Return (x, y) of the center of cell containing provided text 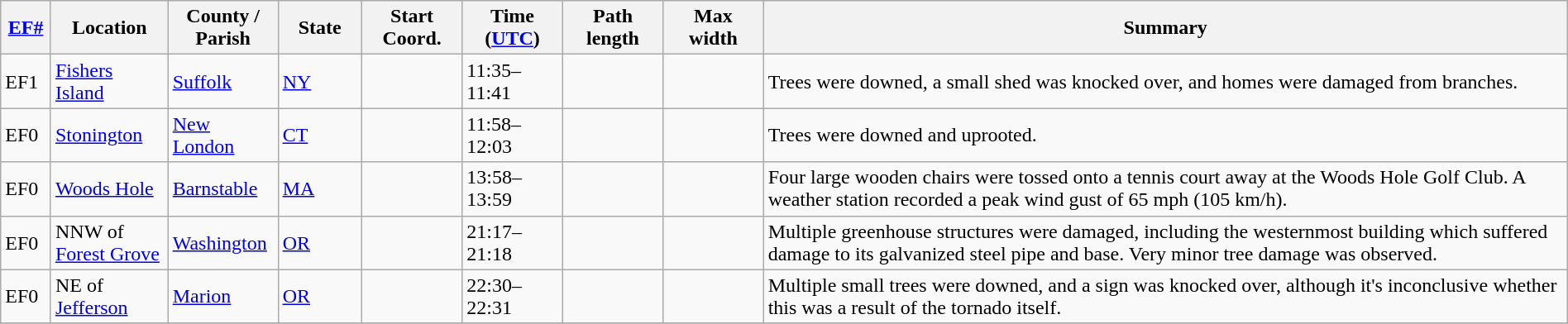
Summary (1165, 28)
Barnstable (223, 188)
Time (UTC) (513, 28)
Washington (223, 243)
MA (319, 188)
Location (109, 28)
Trees were downed, a small shed was knocked over, and homes were damaged from branches. (1165, 81)
NY (319, 81)
Multiple small trees were downed, and a sign was knocked over, although it's inconclusive whether this was a result of the tornado itself. (1165, 296)
13:58–13:59 (513, 188)
NNW of Forest Grove (109, 243)
Start Coord. (412, 28)
New London (223, 136)
County / Parish (223, 28)
22:30–22:31 (513, 296)
CT (319, 136)
Path length (612, 28)
Fishers Island (109, 81)
Stonington (109, 136)
EF1 (26, 81)
11:58–12:03 (513, 136)
NE of Jefferson (109, 296)
21:17–21:18 (513, 243)
EF# (26, 28)
State (319, 28)
11:35–11:41 (513, 81)
Trees were downed and uprooted. (1165, 136)
Woods Hole (109, 188)
Suffolk (223, 81)
Max width (713, 28)
Marion (223, 296)
